Detect which cell encompasses the target text, then output its (X, Y) center coordinate. 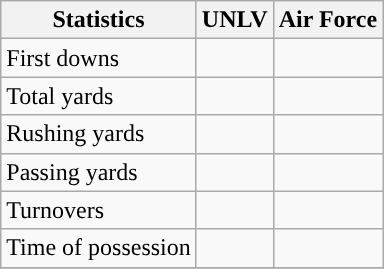
Time of possession (99, 248)
UNLV (234, 20)
Rushing yards (99, 134)
Turnovers (99, 210)
Air Force (328, 20)
Total yards (99, 96)
Statistics (99, 20)
Passing yards (99, 172)
First downs (99, 58)
